Find where the given text appears and provide that cell's center as [x, y] coordinate. 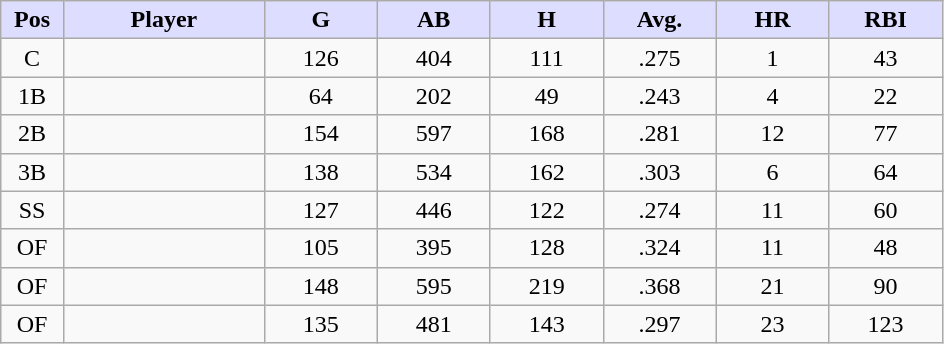
148 [320, 286]
168 [546, 134]
122 [546, 210]
202 [434, 96]
77 [886, 134]
Pos [32, 20]
1B [32, 96]
.297 [660, 324]
219 [546, 286]
597 [434, 134]
481 [434, 324]
22 [886, 96]
G [320, 20]
H [546, 20]
1 [772, 58]
162 [546, 172]
SS [32, 210]
3B [32, 172]
43 [886, 58]
.243 [660, 96]
49 [546, 96]
4 [772, 96]
595 [434, 286]
90 [886, 286]
404 [434, 58]
.324 [660, 248]
534 [434, 172]
138 [320, 172]
RBI [886, 20]
.275 [660, 58]
21 [772, 286]
2B [32, 134]
143 [546, 324]
AB [434, 20]
23 [772, 324]
60 [886, 210]
C [32, 58]
HR [772, 20]
123 [886, 324]
.274 [660, 210]
127 [320, 210]
.281 [660, 134]
111 [546, 58]
135 [320, 324]
12 [772, 134]
Avg. [660, 20]
.303 [660, 172]
48 [886, 248]
128 [546, 248]
154 [320, 134]
446 [434, 210]
395 [434, 248]
126 [320, 58]
105 [320, 248]
6 [772, 172]
.368 [660, 286]
Player [164, 20]
